Scan for the cell matching the given text and deliver its [X, Y] coordinate at center. 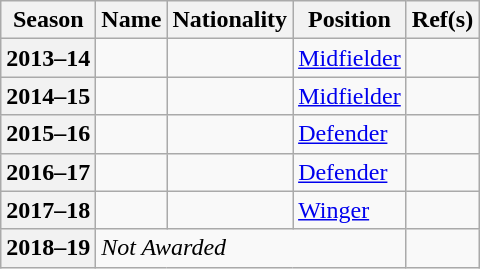
Position [350, 20]
Nationality [230, 20]
2013–14 [48, 58]
2018–19 [48, 248]
Not Awarded [251, 248]
2016–17 [48, 172]
2017–18 [48, 210]
Name [132, 20]
2014–15 [48, 96]
Ref(s) [442, 20]
2015–16 [48, 134]
Winger [350, 210]
Season [48, 20]
